Extract the [x, y] coordinate from the center of the cell holding the provided text.  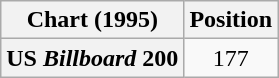
177 [231, 58]
Chart (1995) [92, 20]
US Billboard 200 [92, 58]
Position [231, 20]
